Find where the given text appears and provide that cell's center as (x, y) coordinate. 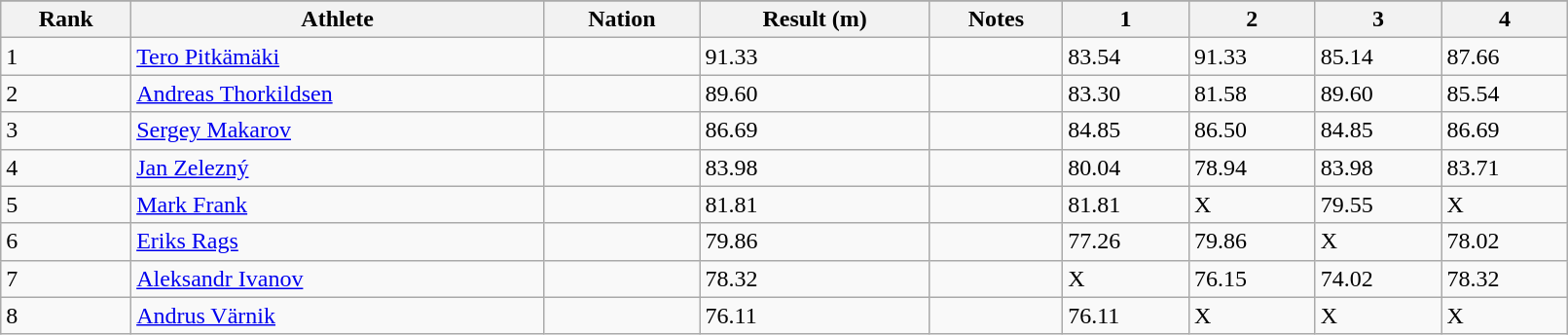
Sergey Makarov (338, 130)
78.02 (1505, 242)
Andrus Värnik (338, 316)
74.02 (1378, 279)
Athlete (338, 19)
81.58 (1252, 93)
83.54 (1126, 56)
80.04 (1126, 167)
Rank (66, 19)
79.55 (1378, 205)
5 (66, 205)
Result (m) (815, 19)
87.66 (1505, 56)
85.54 (1505, 93)
Jan Zelezný (338, 167)
86.50 (1252, 130)
78.94 (1252, 167)
85.14 (1378, 56)
Andreas Thorkildsen (338, 93)
83.71 (1505, 167)
Tero Pitkämäki (338, 56)
Mark Frank (338, 205)
Nation (622, 19)
7 (66, 279)
8 (66, 316)
Notes (996, 19)
83.30 (1126, 93)
76.15 (1252, 279)
77.26 (1126, 242)
Aleksandr Ivanov (338, 279)
Eriks Rags (338, 242)
6 (66, 242)
